Output the (X, Y) coordinate of the center of the cell containing the given text.  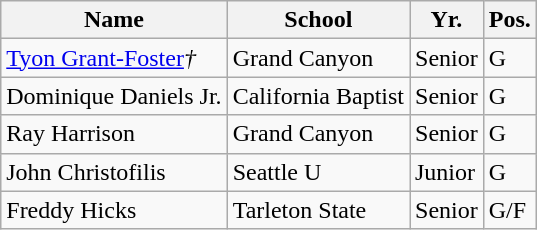
Tyon Grant-Foster† (114, 58)
Freddy Hicks (114, 210)
John Christofilis (114, 172)
School (318, 20)
California Baptist (318, 96)
Pos. (510, 20)
Ray Harrison (114, 134)
Tarleton State (318, 210)
G/F (510, 210)
Yr. (447, 20)
Name (114, 20)
Dominique Daniels Jr. (114, 96)
Junior (447, 172)
Seattle U (318, 172)
